Detect which cell encompasses the target text, then output its (X, Y) center coordinate. 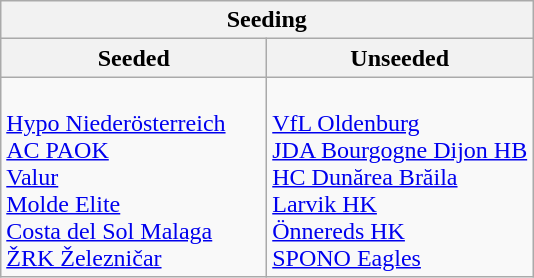
Seeding (267, 20)
Unseeded (400, 58)
VfL Oldenburg JDA Bourgogne Dijon HB HC Dunărea Brăila Larvik HK Önnereds HK SPONO Eagles (400, 177)
Seeded (134, 58)
Hypo Niederösterreich AC PAOK Valur Molde Elite Costa del Sol Malaga ŽRK Železničar (134, 177)
